Output the [X, Y] coordinate of the center of the cell containing the given text.  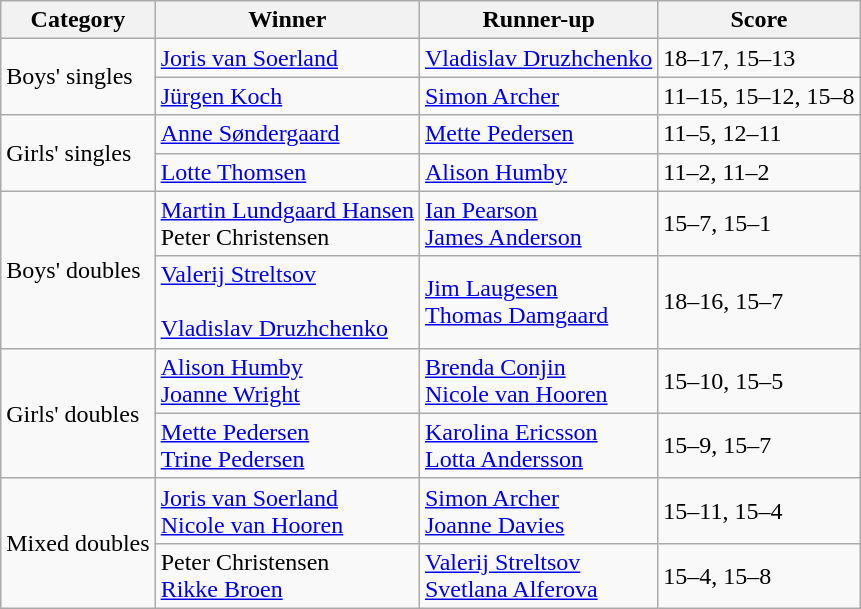
Jürgen Koch [287, 96]
Lotte Thomsen [287, 172]
Ian Pearson James Anderson [538, 224]
Brenda Conjin Nicole van Hooren [538, 380]
15–9, 15–7 [759, 446]
15–7, 15–1 [759, 224]
Alison Humby Joanne Wright [287, 380]
Score [759, 20]
Joris van Soerland [287, 58]
Joris van Soerland Nicole van Hooren [287, 510]
11–2, 11–2 [759, 172]
15–10, 15–5 [759, 380]
Category [78, 20]
Valerij Streltsov Vladislav Druzhchenko [287, 302]
Alison Humby [538, 172]
Boys' doubles [78, 270]
11–5, 12–11 [759, 134]
18–16, 15–7 [759, 302]
Mette Pedersen [538, 134]
11–15, 15–12, 15–8 [759, 96]
Simon Archer [538, 96]
15–4, 15–8 [759, 576]
Runner-up [538, 20]
Mette Pedersen Trine Pedersen [287, 446]
Martin Lundgaard Hansen Peter Christensen [287, 224]
Girls' singles [78, 153]
Vladislav Druzhchenko [538, 58]
Karolina Ericsson Lotta Andersson [538, 446]
Boys' singles [78, 77]
Winner [287, 20]
Girls' doubles [78, 413]
Mixed doubles [78, 543]
Jim Laugesen Thomas Damgaard [538, 302]
Peter Christensen Rikke Broen [287, 576]
Anne Søndergaard [287, 134]
Simon Archer Joanne Davies [538, 510]
Valerij Streltsov Svetlana Alferova [538, 576]
18–17, 15–13 [759, 58]
15–11, 15–4 [759, 510]
